For the text-containing cell, return its midpoint in [x, y] coordinate format. 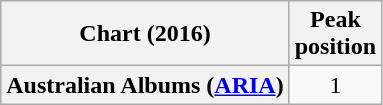
Peakposition [335, 34]
Chart (2016) [145, 34]
1 [335, 85]
Australian Albums (ARIA) [145, 85]
